Locate the cell with the specified text and output its [x, y] center coordinate. 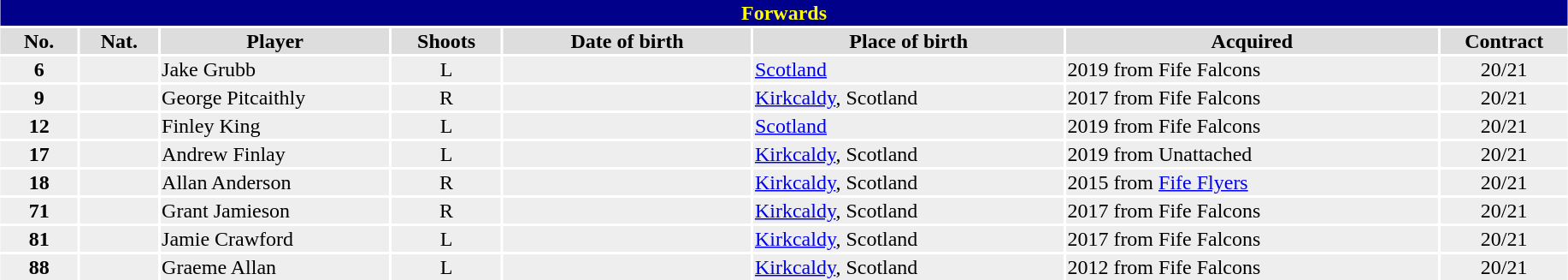
Finley King [275, 126]
Player [275, 41]
No. [39, 41]
Date of birth [628, 41]
2012 from Fife Falcons [1252, 267]
George Pitcaithly [275, 98]
9 [39, 98]
Grant Jamieson [275, 211]
2015 from Fife Flyers [1252, 182]
17 [39, 154]
6 [39, 69]
Andrew Finlay [275, 154]
18 [39, 182]
81 [39, 239]
Jake Grubb [275, 69]
2019 from Unattached [1252, 154]
Forwards [783, 13]
71 [39, 211]
Graeme Allan [275, 267]
Nat. [120, 41]
12 [39, 126]
88 [39, 267]
Allan Anderson [275, 182]
Acquired [1252, 41]
Place of birth [908, 41]
Jamie Crawford [275, 239]
Contract [1505, 41]
Shoots [446, 41]
